Return [x, y] of the center of cell containing provided text 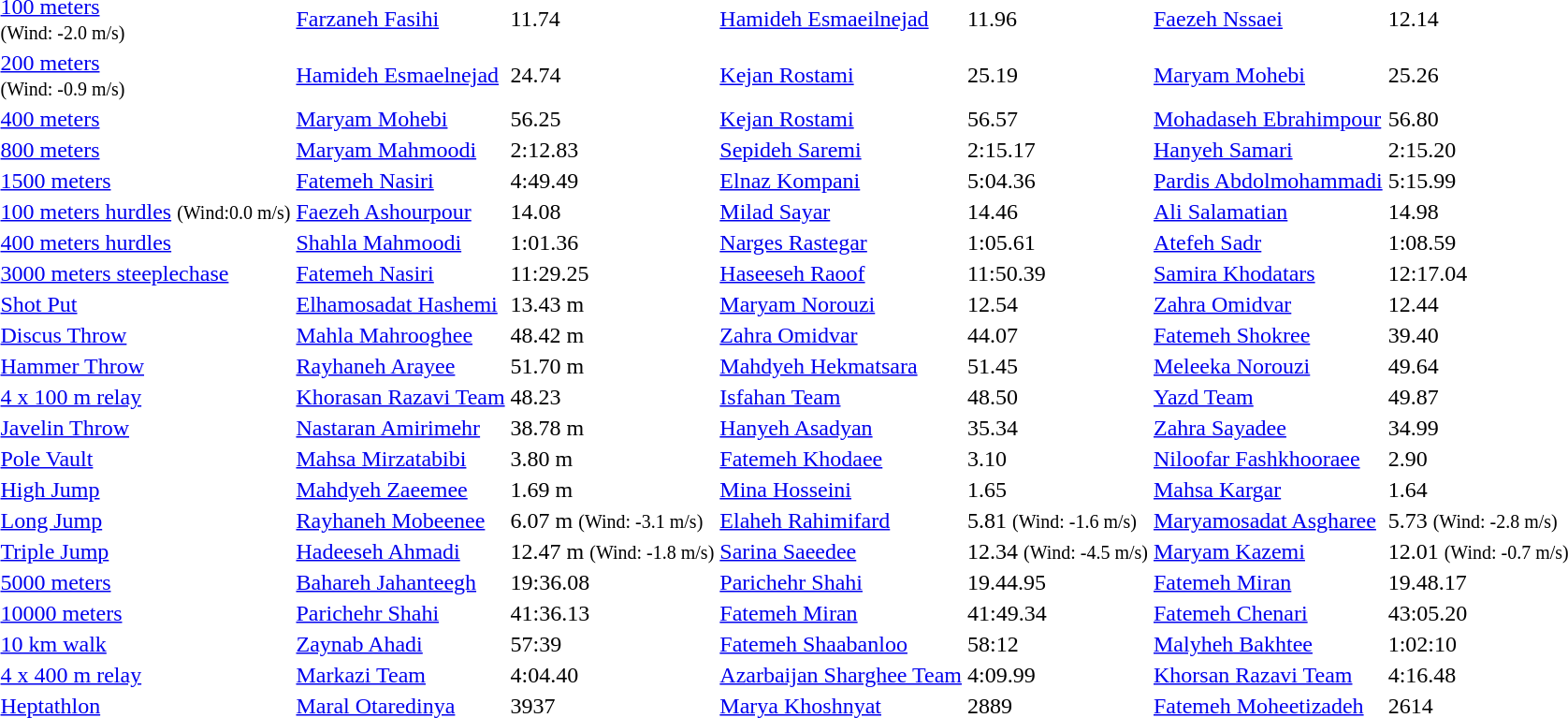
19.44.95 [1057, 582]
51.70 m [612, 366]
56.57 [1057, 119]
Yazd Team [1269, 397]
Zaynab Ahadi [400, 644]
Azarbaijan Sharghee Team [841, 675]
44.07 [1057, 335]
Markazi Team [400, 675]
4:04.40 [612, 675]
Fatemeh Shaabanloo [841, 644]
48.23 [612, 397]
41:36.13 [612, 613]
13.43 m [612, 304]
Meleeka Norouzi [1269, 366]
48.50 [1057, 397]
58:12 [1057, 644]
5.81 (Wind: -1.6 m/s) [1057, 520]
Fatemeh Chenari [1269, 613]
Pardis Abdolmohammadi [1269, 181]
51.45 [1057, 366]
14.08 [612, 212]
4:49.49 [612, 181]
57:39 [612, 644]
48.42 m [612, 335]
Maryamosadat Asgharee [1269, 520]
Ali Salamatian [1269, 212]
Maryam Kazemi [1269, 551]
Zahra Sayadee [1269, 428]
35.34 [1057, 428]
Elaheh Rahimifard [841, 520]
Mahsa Mirzatabibi [400, 459]
Nastaran Amirimehr [400, 428]
Elnaz Kompani [841, 181]
19:36.08 [612, 582]
Mahdyeh Zaeemee [400, 490]
Mahsa Kargar [1269, 490]
Sarina Saeedee [841, 551]
11:29.25 [612, 273]
24.74 [612, 75]
6.07 m (Wind: -3.1 m/s) [612, 520]
Khorasan Razavi Team [400, 397]
Faezeh Ashourpour [400, 212]
Rayhaneh Arayee [400, 366]
Hanyeh Samari [1269, 150]
2:15.17 [1057, 150]
5:04.36 [1057, 181]
Rayhaneh Mobeenee [400, 520]
Niloofar Fashkhooraee [1269, 459]
Khorsan Razavi Team [1269, 675]
12.34 (Wind: -4.5 m/s) [1057, 551]
Mahla Mahrooghee [400, 335]
Maryam Norouzi [841, 304]
1.69 m [612, 490]
11:50.39 [1057, 273]
38.78 m [612, 428]
1:05.61 [1057, 242]
14.46 [1057, 212]
12.54 [1057, 304]
3.80 m [612, 459]
Mina Hosseini [841, 490]
Shahla Mahmoodi [400, 242]
Maryam Mahmoodi [400, 150]
Milad Sayar [841, 212]
Hamideh Esmaelnejad [400, 75]
Sepideh Saremi [841, 150]
25.19 [1057, 75]
2:12.83 [612, 150]
4:09.99 [1057, 675]
Haseeseh Raoof [841, 273]
1:01.36 [612, 242]
Samira Khodatars [1269, 273]
12.47 m (Wind: -1.8 m/s) [612, 551]
1.65 [1057, 490]
Narges Rastegar [841, 242]
Hanyeh Asadyan [841, 428]
Malyheh Bakhtee [1269, 644]
Bahareh Jahanteegh [400, 582]
Atefeh Sadr [1269, 242]
Hadeeseh Ahmadi [400, 551]
Elhamosadat Hashemi [400, 304]
Mahdyeh Hekmatsara [841, 366]
Fatemeh Shokree [1269, 335]
41:49.34 [1057, 613]
Isfahan Team [841, 397]
56.25 [612, 119]
Fatemeh Khodaee [841, 459]
Mohadaseh Ebrahimpour [1269, 119]
3.10 [1057, 459]
